Capture the cell that displays the provided text and extract its (x, y) central coordinate. 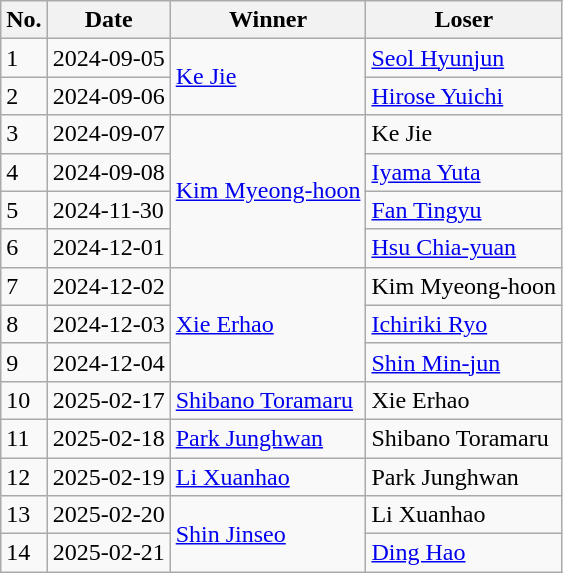
2025-02-21 (108, 553)
4 (24, 172)
6 (24, 248)
Loser (464, 20)
10 (24, 400)
2024-09-07 (108, 134)
2024-09-06 (108, 96)
2024-09-08 (108, 172)
13 (24, 515)
Date (108, 20)
12 (24, 477)
Fan Tingyu (464, 210)
2024-12-04 (108, 362)
Shin Jinseo (268, 534)
2024-12-02 (108, 286)
2024-11-30 (108, 210)
11 (24, 438)
Winner (268, 20)
Ichiriki Ryo (464, 324)
5 (24, 210)
2 (24, 96)
2025-02-17 (108, 400)
9 (24, 362)
No. (24, 20)
Ding Hao (464, 553)
Hsu Chia-yuan (464, 248)
2024-12-01 (108, 248)
2024-12-03 (108, 324)
3 (24, 134)
Seol Hyunjun (464, 58)
2025-02-19 (108, 477)
7 (24, 286)
Iyama Yuta (464, 172)
2025-02-18 (108, 438)
8 (24, 324)
2025-02-20 (108, 515)
1 (24, 58)
2024-09-05 (108, 58)
Shin Min-jun (464, 362)
14 (24, 553)
Hirose Yuichi (464, 96)
